Search for the cell housing the specified text and yield its (X, Y) center coordinate. 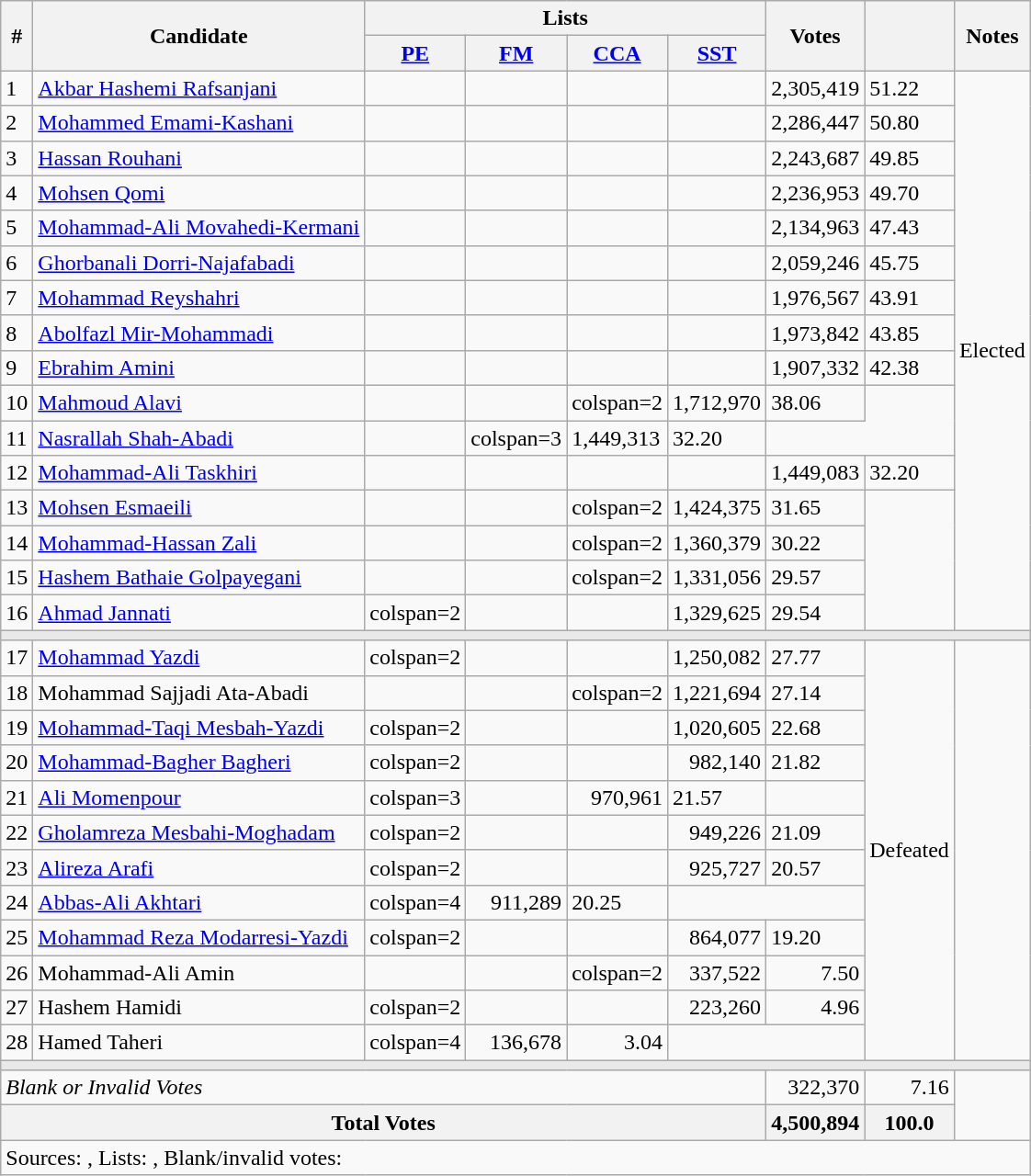
1,449,313 (617, 438)
Abolfazl Mir-Mohammadi (198, 333)
925,727 (717, 867)
864,077 (717, 937)
322,370 (816, 1088)
Hashem Hamidi (198, 1008)
4 (17, 193)
223,260 (717, 1008)
2,236,953 (816, 193)
17 (17, 658)
51.22 (910, 88)
25 (17, 937)
982,140 (717, 763)
136,678 (516, 1043)
Ebrahim Amini (198, 367)
Votes (816, 36)
Mohammad-Ali Amin (198, 973)
1,221,694 (717, 693)
21.57 (717, 797)
18 (17, 693)
42.38 (910, 367)
12 (17, 473)
Mohsen Esmaeili (198, 508)
Defeated (910, 851)
22.68 (816, 728)
Mohsen Qomi (198, 193)
14 (17, 543)
1,331,056 (717, 578)
1,424,375 (717, 508)
4.96 (816, 1008)
11 (17, 438)
Blank or Invalid Votes (384, 1088)
20.25 (617, 902)
Mohammad Yazdi (198, 658)
30.22 (816, 543)
27.14 (816, 693)
7.50 (816, 973)
Sources: , Lists: , Blank/invalid votes: (516, 1158)
16 (17, 613)
Alireza Arafi (198, 867)
2 (17, 123)
Mohammad Reyshahri (198, 298)
47.43 (910, 228)
26 (17, 973)
FM (516, 53)
49.70 (910, 193)
1,250,082 (717, 658)
21.09 (816, 832)
Mohammad-Taqi Mesbah-Yazdi (198, 728)
Mohammed Emami-Kashani (198, 123)
Lists (566, 18)
Mahmoud Alavi (198, 402)
Gholamreza Mesbahi-Moghadam (198, 832)
Mohammad-Ali Movahedi-Kermani (198, 228)
31.65 (816, 508)
20.57 (816, 867)
1,907,332 (816, 367)
20 (17, 763)
2,305,419 (816, 88)
Total Votes (384, 1123)
1,020,605 (717, 728)
2,243,687 (816, 158)
Ali Momenpour (198, 797)
1,449,083 (816, 473)
Hassan Rouhani (198, 158)
911,289 (516, 902)
8 (17, 333)
PE (415, 53)
19 (17, 728)
Mohammad-Bagher Bagheri (198, 763)
1,973,842 (816, 333)
2,059,246 (816, 263)
22 (17, 832)
19.20 (816, 937)
2,286,447 (816, 123)
Hashem Bathaie Golpayegani (198, 578)
43.85 (910, 333)
27.77 (816, 658)
49.85 (910, 158)
9 (17, 367)
4,500,894 (816, 1123)
10 (17, 402)
Ahmad Jannati (198, 613)
1 (17, 88)
Candidate (198, 36)
337,522 (717, 973)
CCA (617, 53)
24 (17, 902)
3.04 (617, 1043)
Mohammad-Hassan Zali (198, 543)
3 (17, 158)
45.75 (910, 263)
15 (17, 578)
SST (717, 53)
29.54 (816, 613)
Notes (992, 36)
50.80 (910, 123)
Abbas-Ali Akhtari (198, 902)
2,134,963 (816, 228)
1,329,625 (717, 613)
1,712,970 (717, 402)
27 (17, 1008)
Akbar Hashemi Rafsanjani (198, 88)
43.91 (910, 298)
Mohammad Sajjadi Ata-Abadi (198, 693)
13 (17, 508)
7.16 (910, 1088)
28 (17, 1043)
Mohammad-Ali Taskhiri (198, 473)
6 (17, 263)
38.06 (816, 402)
949,226 (717, 832)
21 (17, 797)
5 (17, 228)
23 (17, 867)
7 (17, 298)
29.57 (816, 578)
970,961 (617, 797)
100.0 (910, 1123)
Nasrallah Shah-Abadi (198, 438)
Mohammad Reza Modarresi-Yazdi (198, 937)
Elected (992, 351)
1,976,567 (816, 298)
Hamed Taheri (198, 1043)
Ghorbanali Dorri-Najafabadi (198, 263)
21.82 (816, 763)
# (17, 36)
1,360,379 (717, 543)
